From the cell containing the given text, extract its center point as (x, y) coordinate. 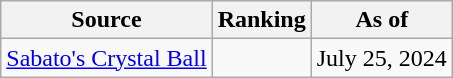
Sabato's Crystal Ball (106, 58)
As of (382, 20)
July 25, 2024 (382, 58)
Source (106, 20)
Ranking (262, 20)
